Scan for the cell matching the given text and deliver its (x, y) coordinate at center. 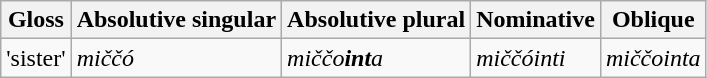
Oblique (653, 20)
miččóinti (536, 58)
Absolutive plural (376, 20)
Nominative (536, 20)
miččó (176, 58)
Gloss (36, 20)
'sister' (36, 58)
Absolutive singular (176, 20)
